Provide the (x, y) coordinate of the cell's center where the given text is located.  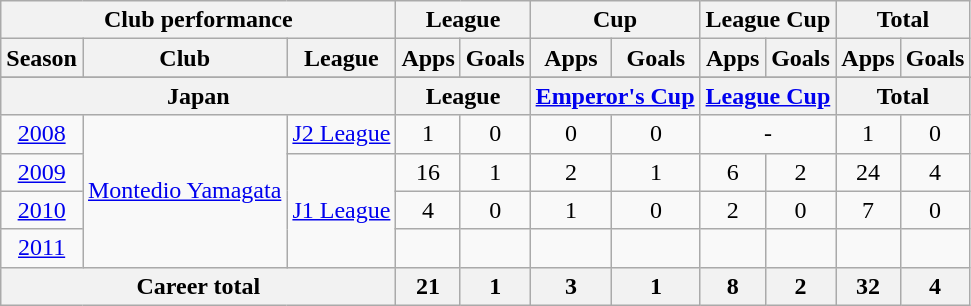
21 (428, 286)
Club performance (198, 20)
16 (428, 172)
2011 (42, 248)
Club (184, 58)
6 (732, 172)
Emperor's Cup (615, 96)
J2 League (342, 134)
Japan (198, 96)
2008 (42, 134)
8 (732, 286)
Cup (615, 20)
Montedio Yamagata (184, 191)
Career total (198, 286)
2010 (42, 210)
J1 League (342, 210)
24 (868, 172)
3 (571, 286)
32 (868, 286)
Season (42, 58)
- (768, 134)
2009 (42, 172)
7 (868, 210)
